From the cell containing the given text, extract its center point as (x, y) coordinate. 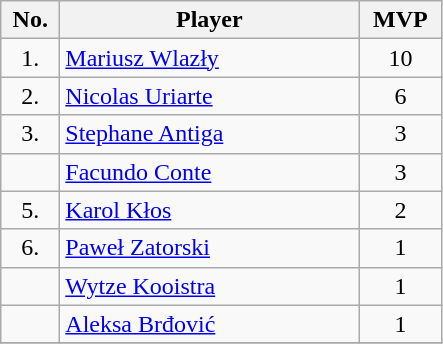
Nicolas Uriarte (210, 96)
Facundo Conte (210, 172)
Paweł Zatorski (210, 248)
2. (30, 96)
10 (400, 58)
2 (400, 210)
3. (30, 134)
No. (30, 20)
Wytze Kooistra (210, 286)
Player (210, 20)
5. (30, 210)
6. (30, 248)
MVP (400, 20)
Mariusz Wlazły (210, 58)
1. (30, 58)
6 (400, 96)
Aleksa Brđović (210, 324)
Karol Kłos (210, 210)
Stephane Antiga (210, 134)
